Pinpoint the cell where the given text exists, returning its (x, y) midpoint coordinate. 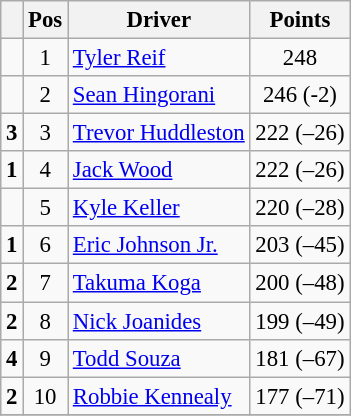
6 (46, 245)
7 (46, 283)
Sean Hingorani (160, 95)
181 (–67) (300, 358)
Pos (46, 20)
Points (300, 20)
10 (46, 396)
Robbie Kennealy (160, 396)
246 (-2) (300, 95)
Nick Joanides (160, 321)
200 (–48) (300, 283)
248 (300, 58)
177 (–71) (300, 396)
Kyle Keller (160, 208)
Todd Souza (160, 358)
8 (46, 321)
Jack Wood (160, 170)
Eric Johnson Jr. (160, 245)
Trevor Huddleston (160, 133)
203 (–45) (300, 245)
Tyler Reif (160, 58)
199 (–49) (300, 321)
220 (–28) (300, 208)
Driver (160, 20)
Takuma Koga (160, 283)
9 (46, 358)
5 (46, 208)
